From the cell containing the given text, extract its center point as [x, y] coordinate. 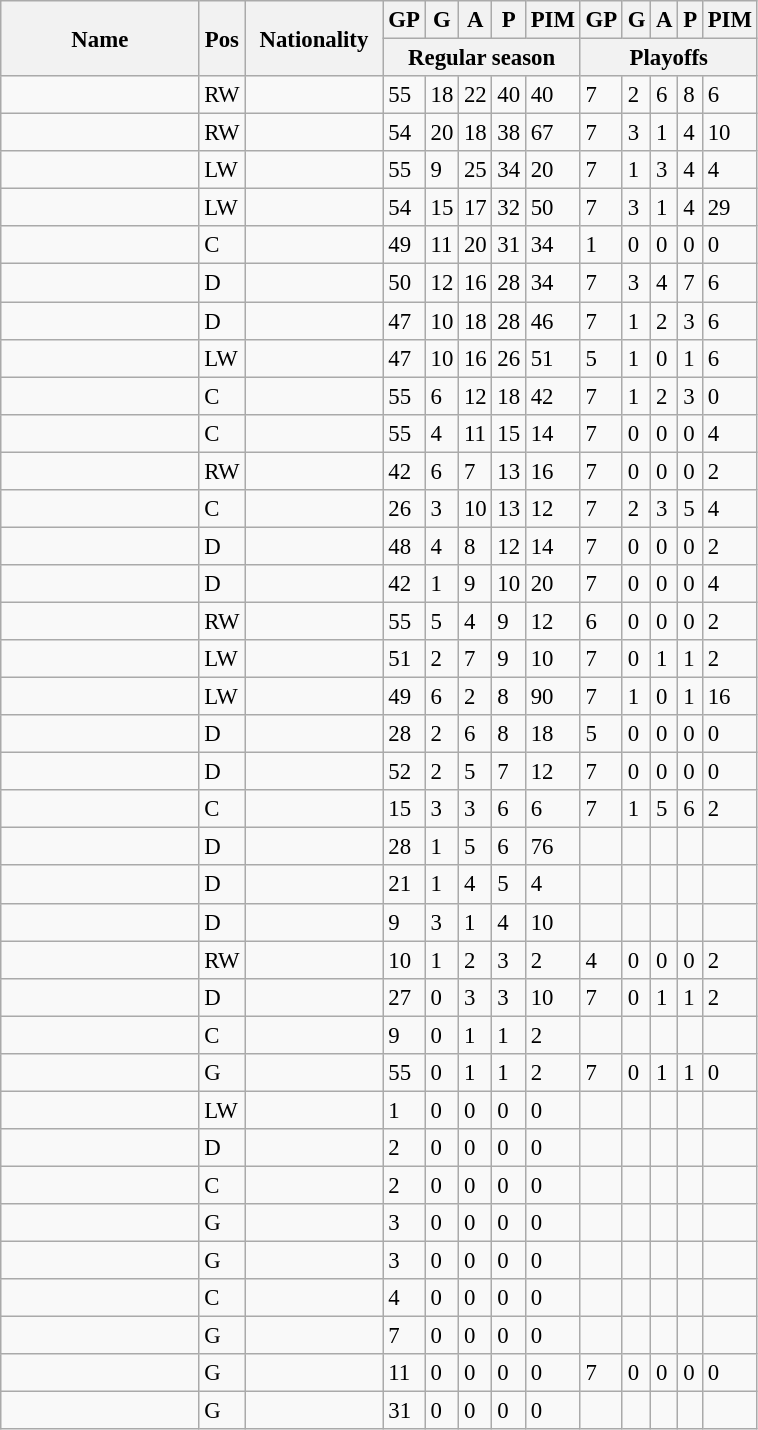
48 [404, 546]
Regular season [482, 58]
90 [552, 697]
27 [404, 997]
38 [508, 133]
67 [552, 133]
46 [552, 321]
Playoffs [668, 58]
76 [552, 847]
21 [404, 885]
32 [508, 208]
52 [404, 772]
Pos [222, 38]
Nationality [314, 38]
Name [100, 38]
22 [476, 95]
17 [476, 208]
25 [476, 170]
29 [730, 208]
